Determine the [X, Y] coordinate at the center of the cell enclosing the given text.  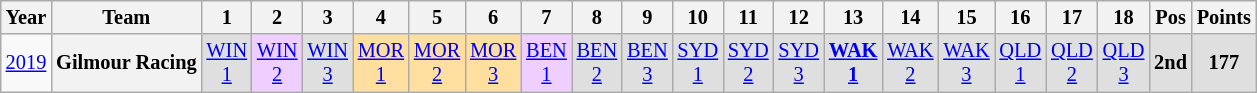
2 [277, 17]
2nd [1170, 63]
14 [910, 17]
1 [227, 17]
17 [1072, 17]
BEN3 [647, 63]
BEN2 [597, 63]
3 [327, 17]
SYD1 [698, 63]
Year [26, 17]
16 [1021, 17]
SYD3 [798, 63]
13 [853, 17]
QLD2 [1072, 63]
WIN2 [277, 63]
4 [381, 17]
177 [1224, 63]
MOR1 [381, 63]
SYD2 [748, 63]
18 [1124, 17]
Gilmour Racing [126, 63]
5 [437, 17]
QLD1 [1021, 63]
BEN1 [546, 63]
12 [798, 17]
7 [546, 17]
6 [493, 17]
9 [647, 17]
WAK2 [910, 63]
Team [126, 17]
WIN1 [227, 63]
10 [698, 17]
WIN3 [327, 63]
2019 [26, 63]
MOR2 [437, 63]
WAK1 [853, 63]
8 [597, 17]
Points [1224, 17]
15 [966, 17]
MOR3 [493, 63]
WAK3 [966, 63]
11 [748, 17]
Pos [1170, 17]
QLD3 [1124, 63]
